Find where the given text appears and provide that cell's center as [X, Y] coordinate. 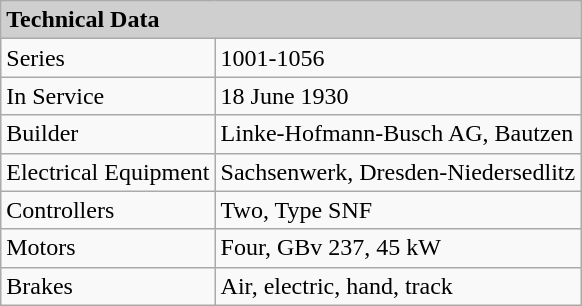
In Service [108, 96]
Builder [108, 134]
Technical Data [291, 20]
Brakes [108, 286]
Four, GBv 237, 45 kW [398, 248]
1001-1056 [398, 58]
Series [108, 58]
18 June 1930 [398, 96]
Two, Type SNF [398, 210]
Sachsenwerk, Dresden-Niedersedlitz [398, 172]
Motors [108, 248]
Controllers [108, 210]
Linke-Hofmann-Busch AG, Bautzen [398, 134]
Electrical Equipment [108, 172]
Air, electric, hand, track [398, 286]
